For the text-containing cell, return its midpoint in (x, y) coordinate format. 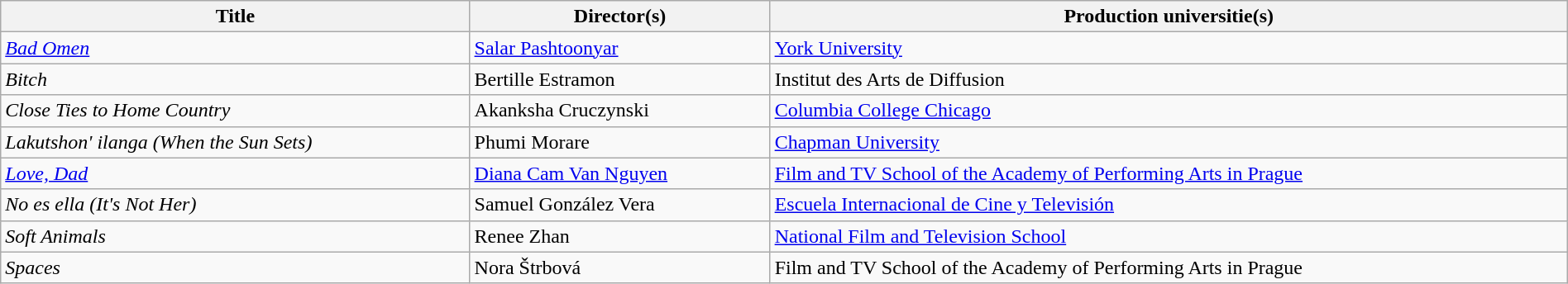
Nora Štrbová (620, 267)
Production universitie(s) (1169, 17)
Title (235, 17)
Escuela Internacional de Cine y Televisión (1169, 205)
Bitch (235, 79)
Close Ties to Home Country (235, 111)
Soft Animals (235, 236)
Bertille Estramon (620, 79)
Akanksha Cruczynski (620, 111)
Spaces (235, 267)
Lakutshon' ilanga (When the Sun Sets) (235, 142)
Chapman University (1169, 142)
No es ella (It's Not Her) (235, 205)
Love, Dad (235, 173)
Director(s) (620, 17)
York University (1169, 48)
National Film and Television School (1169, 236)
Diana Cam Van Nguyen (620, 173)
Institut des Arts de Diffusion (1169, 79)
Renee Zhan (620, 236)
Samuel González Vera (620, 205)
Salar Pashtoonyar (620, 48)
Phumi Morare (620, 142)
Bad Omen (235, 48)
Columbia College Chicago (1169, 111)
